Return the [X, Y] coordinate for the center point of the cell that contains the specified text.  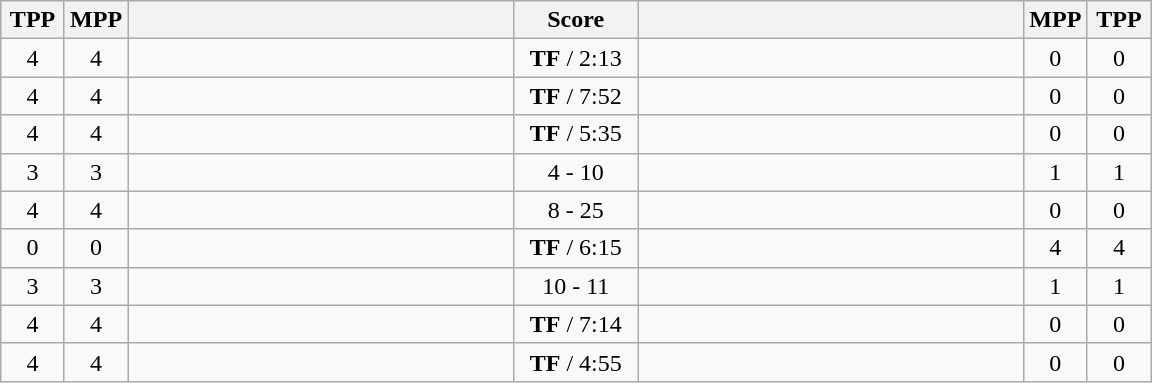
TF / 4:55 [576, 362]
TF / 7:14 [576, 324]
TF / 2:13 [576, 58]
4 - 10 [576, 172]
TF / 7:52 [576, 96]
TF / 5:35 [576, 134]
TF / 6:15 [576, 248]
8 - 25 [576, 210]
Score [576, 20]
10 - 11 [576, 286]
